Determine the [X, Y] coordinate at the center of the cell enclosing the given text.  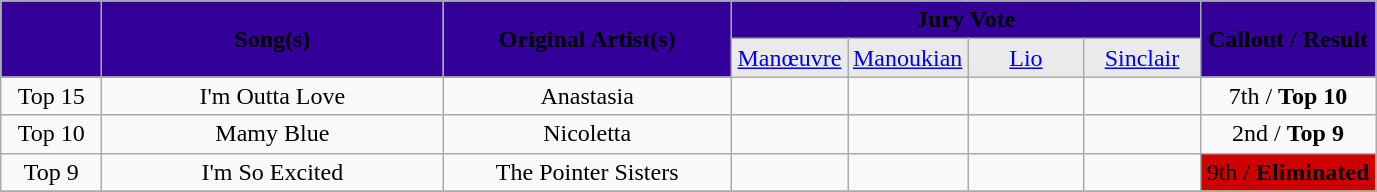
Sinclair [1142, 58]
I'm Outta Love [272, 96]
Callout / Result [1288, 39]
Original Artist(s) [588, 39]
The Pointer Sisters [588, 172]
7th / Top 10 [1288, 96]
Nicoletta [588, 134]
I'm So Excited [272, 172]
2nd / Top 9 [1288, 134]
Manœuvre [789, 58]
Song(s) [272, 39]
Top 15 [52, 96]
9th / Eliminated [1288, 172]
Lio [1026, 58]
Manoukian [908, 58]
Mamy Blue [272, 134]
Top 9 [52, 172]
Jury Vote [966, 20]
Top 10 [52, 134]
Anastasia [588, 96]
